From the cell containing the given text, extract its center point as [X, Y] coordinate. 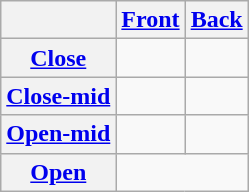
Open [58, 172]
Back [216, 20]
Close [58, 58]
Close-mid [58, 96]
Open-mid [58, 134]
Front [150, 20]
